Return the (X, Y) coordinate for the center point of the cell that contains the specified text.  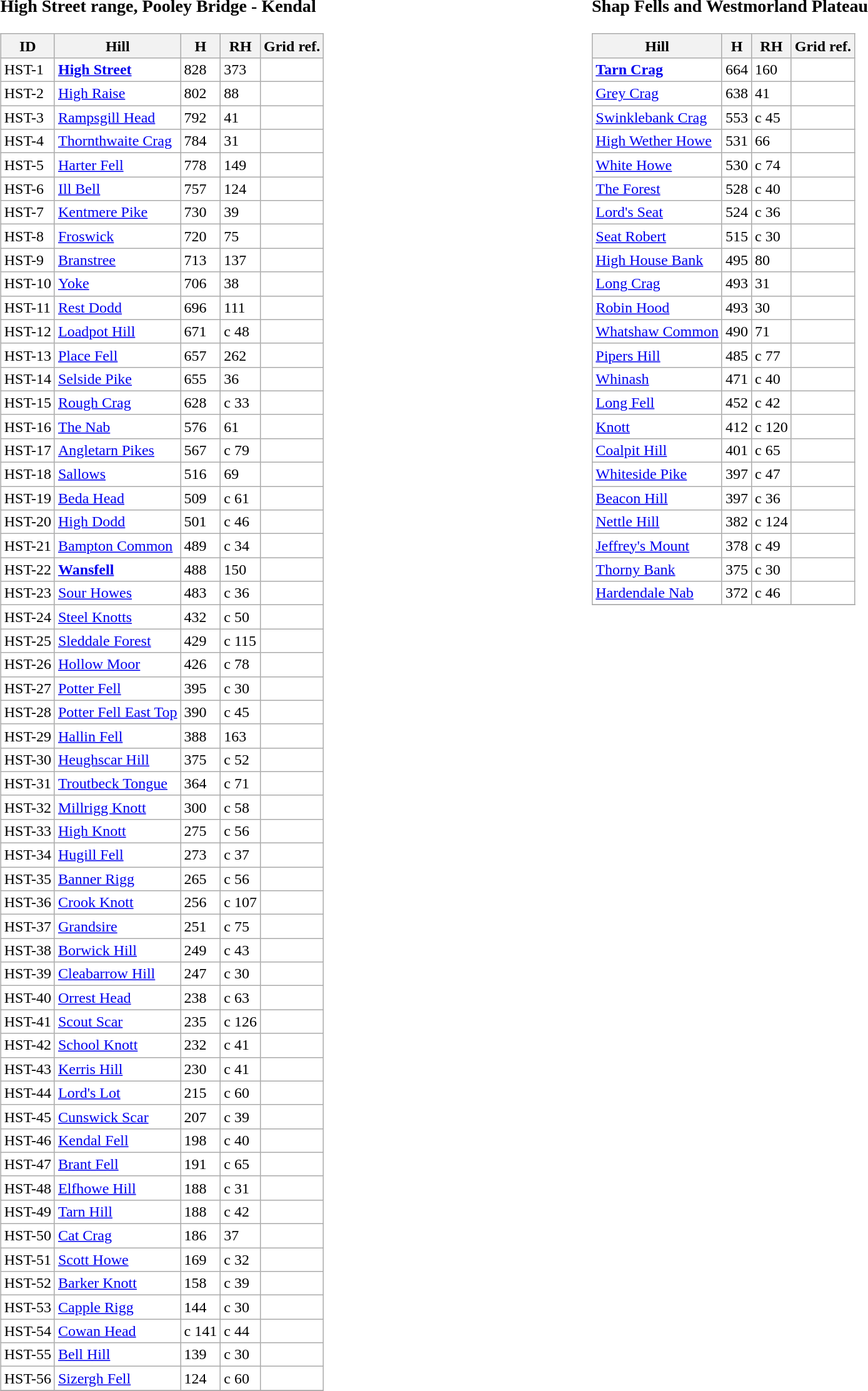
HST-15 (27, 403)
c 74 (772, 165)
HST-27 (27, 688)
HST-19 (27, 498)
Place Fell (117, 355)
664 (736, 69)
Pipers Hill (657, 355)
Bell Hill (117, 1355)
c 124 (772, 522)
150 (241, 570)
657 (201, 355)
483 (201, 593)
HST-54 (27, 1331)
Froswick (117, 236)
426 (201, 665)
Cowan Head (117, 1331)
Kendal Fell (117, 1140)
HST-30 (27, 760)
HST-29 (27, 736)
149 (241, 165)
232 (201, 1045)
HST-36 (27, 903)
Bampton Common (117, 546)
Nettle Hill (657, 522)
HST-50 (27, 1236)
495 (736, 260)
139 (201, 1355)
High Street (117, 69)
Hollow Moor (117, 665)
530 (736, 165)
c 141 (201, 1331)
Elfhowe Hill (117, 1188)
HST-55 (27, 1355)
Millrigg Knott (117, 807)
Robin Hood (657, 308)
c 31 (241, 1188)
c 58 (241, 807)
Jeffrey's Mount (657, 546)
Grey Crag (657, 94)
High Raise (117, 94)
524 (736, 213)
Angletarn Pikes (117, 450)
The Forest (657, 189)
HST-7 (27, 213)
HST-46 (27, 1140)
HST-47 (27, 1164)
207 (201, 1117)
235 (201, 1022)
HST-35 (27, 879)
White Howe (657, 165)
Yoke (117, 284)
528 (736, 189)
Cat Crag (117, 1236)
706 (201, 284)
c 37 (241, 855)
c 47 (772, 475)
489 (201, 546)
Sour Howes (117, 593)
671 (201, 331)
372 (736, 593)
High Knott (117, 831)
Thornthwaite Crag (117, 141)
163 (241, 736)
HST-22 (27, 570)
215 (201, 1093)
c 75 (241, 926)
160 (772, 69)
HST-31 (27, 783)
HST-26 (27, 665)
61 (241, 426)
186 (201, 1236)
HST-16 (27, 426)
501 (201, 522)
Sallows (117, 475)
c 71 (241, 783)
390 (201, 712)
Crook Knott (117, 903)
273 (201, 855)
Grandsire (117, 926)
Wansfell (117, 570)
Cleabarrow Hill (117, 974)
Coalpit Hill (657, 450)
Beda Head (117, 498)
388 (201, 736)
488 (201, 570)
Kerris Hill (117, 1069)
Harter Fell (117, 165)
111 (241, 308)
Troutbeck Tongue (117, 783)
c 52 (241, 760)
191 (201, 1164)
HST-40 (27, 998)
576 (201, 426)
169 (201, 1260)
Potter Fell East Top (117, 712)
696 (201, 308)
c 77 (772, 355)
80 (772, 260)
Tarn Hill (117, 1212)
137 (241, 260)
238 (201, 998)
Cunswick Scar (117, 1117)
c 61 (241, 498)
364 (201, 783)
382 (736, 522)
c 48 (241, 331)
490 (736, 331)
HST-12 (27, 331)
265 (201, 879)
655 (201, 379)
HST-13 (27, 355)
HST-37 (27, 926)
88 (241, 94)
HST-32 (27, 807)
Steel Knotts (117, 617)
144 (201, 1307)
HST-8 (27, 236)
Branstree (117, 260)
37 (241, 1236)
HST-21 (27, 546)
c 43 (241, 950)
HST-4 (27, 141)
Selside Pike (117, 379)
452 (736, 403)
515 (736, 236)
Tarn Crag (657, 69)
HST-28 (27, 712)
HST-5 (27, 165)
HST-18 (27, 475)
c 63 (241, 998)
Capple Rigg (117, 1307)
158 (201, 1283)
c 34 (241, 546)
275 (201, 831)
HST-52 (27, 1283)
71 (772, 331)
HST-42 (27, 1045)
Swinklebank Crag (657, 118)
378 (736, 546)
66 (772, 141)
HST-10 (27, 284)
432 (201, 617)
638 (736, 94)
Banner Rigg (117, 879)
HST-48 (27, 1188)
Hugill Fell (117, 855)
Long Fell (657, 403)
531 (736, 141)
Knott (657, 426)
c 33 (241, 403)
HST-9 (27, 260)
249 (201, 950)
High Dodd (117, 522)
471 (736, 379)
38 (241, 284)
HST-25 (27, 641)
30 (772, 308)
395 (201, 688)
HST-14 (27, 379)
509 (201, 498)
HST-44 (27, 1093)
HST-3 (27, 118)
c 78 (241, 665)
198 (201, 1140)
Long Crag (657, 284)
628 (201, 403)
Orrest Head (117, 998)
567 (201, 450)
485 (736, 355)
730 (201, 213)
Whinash (657, 379)
HST-45 (27, 1117)
School Knott (117, 1045)
262 (241, 355)
778 (201, 165)
553 (736, 118)
c 50 (241, 617)
HST-20 (27, 522)
c 120 (772, 426)
Borwick Hill (117, 950)
HST-43 (27, 1069)
Hallin Fell (117, 736)
High Wether Howe (657, 141)
Lord's Seat (657, 213)
c 126 (241, 1022)
36 (241, 379)
Whiteside Pike (657, 475)
Loadpot Hill (117, 331)
Scout Scar (117, 1022)
Heughscar Hill (117, 760)
HST-38 (27, 950)
HST-49 (27, 1212)
Barker Knott (117, 1283)
c 115 (241, 641)
516 (201, 475)
802 (201, 94)
c 49 (772, 546)
c 79 (241, 450)
The Nab (117, 426)
HST-24 (27, 617)
300 (201, 807)
HST-17 (27, 450)
251 (201, 926)
Kentmere Pike (117, 213)
429 (201, 641)
39 (241, 213)
757 (201, 189)
HST-6 (27, 189)
713 (201, 260)
c 32 (241, 1260)
HST-23 (27, 593)
HST-11 (27, 308)
720 (201, 236)
Potter Fell (117, 688)
412 (736, 426)
c 44 (241, 1331)
Thorny Bank (657, 570)
Sleddale Forest (117, 641)
HST-51 (27, 1260)
Sizergh Fell (117, 1378)
High House Bank (657, 260)
784 (201, 141)
HST-39 (27, 974)
HST-1 (27, 69)
Beacon Hill (657, 498)
828 (201, 69)
Rampsgill Head (117, 118)
Rest Dodd (117, 308)
Brant Fell (117, 1164)
Lord's Lot (117, 1093)
HST-41 (27, 1022)
Whatshaw Common (657, 331)
HST-56 (27, 1378)
Scott Howe (117, 1260)
HST-53 (27, 1307)
HST-33 (27, 831)
HST-2 (27, 94)
247 (201, 974)
ID (27, 46)
Ill Bell (117, 189)
792 (201, 118)
Rough Crag (117, 403)
230 (201, 1069)
Hardendale Nab (657, 593)
69 (241, 475)
Seat Robert (657, 236)
256 (201, 903)
401 (736, 450)
373 (241, 69)
HST-34 (27, 855)
75 (241, 236)
c 107 (241, 903)
